Return the (X, Y) coordinate for the center point of the cell that contains the specified text.  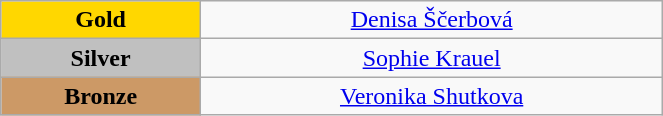
Veronika Shutkova (431, 96)
Bronze (101, 96)
Silver (101, 58)
Sophie Krauel (431, 58)
Denisa Ščerbová (431, 20)
Gold (101, 20)
